For the text-containing cell, return its midpoint in (X, Y) coordinate format. 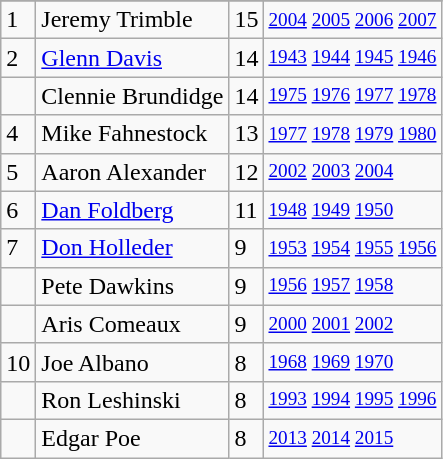
Aris Comeaux (132, 324)
12 (246, 172)
1 (18, 20)
10 (18, 362)
Clennie Brundidge (132, 96)
13 (246, 134)
2 (18, 58)
4 (18, 134)
1953 1954 1955 1956 (352, 248)
2004 2005 2006 2007 (352, 20)
7 (18, 248)
11 (246, 210)
2002 2003 2004 (352, 172)
Pete Dawkins (132, 286)
2000 2001 2002 (352, 324)
Glenn Davis (132, 58)
Joe Albano (132, 362)
15 (246, 20)
1956 1957 1958 (352, 286)
2013 2014 2015 (352, 438)
1977 1978 1979 1980 (352, 134)
1993 1994 1995 1996 (352, 400)
1975 1976 1977 1978 (352, 96)
Edgar Poe (132, 438)
Don Holleder (132, 248)
Dan Foldberg (132, 210)
6 (18, 210)
Ron Leshinski (132, 400)
5 (18, 172)
1948 1949 1950 (352, 210)
Mike Fahnestock (132, 134)
Aaron Alexander (132, 172)
1968 1969 1970 (352, 362)
1943 1944 1945 1946 (352, 58)
Jeremy Trimble (132, 20)
